Return the [X, Y] coordinate for the center point of the cell that contains the specified text.  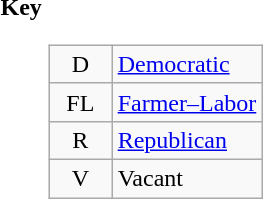
Republican [187, 140]
Vacant [187, 178]
FL [81, 102]
D [81, 64]
V [81, 178]
Democratic [187, 64]
Farmer–Labor [187, 102]
R [81, 140]
